Capture the cell that displays the provided text and extract its (x, y) central coordinate. 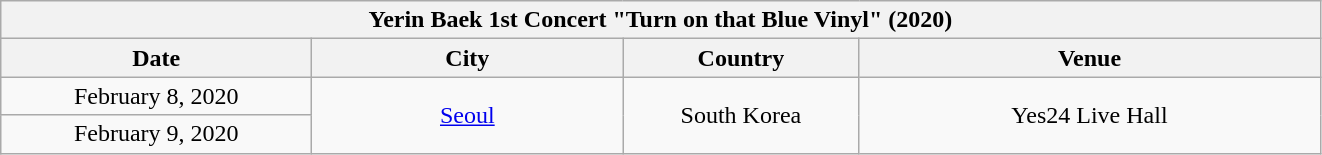
Seoul (468, 115)
Yerin Baek 1st Concert "Turn on that Blue Vinyl" (2020) (660, 20)
South Korea (741, 115)
City (468, 58)
Date (156, 58)
February 8, 2020 (156, 96)
Country (741, 58)
February 9, 2020 (156, 134)
Venue (1090, 58)
Yes24 Live Hall (1090, 115)
